Return [x, y] of the center of cell containing provided text 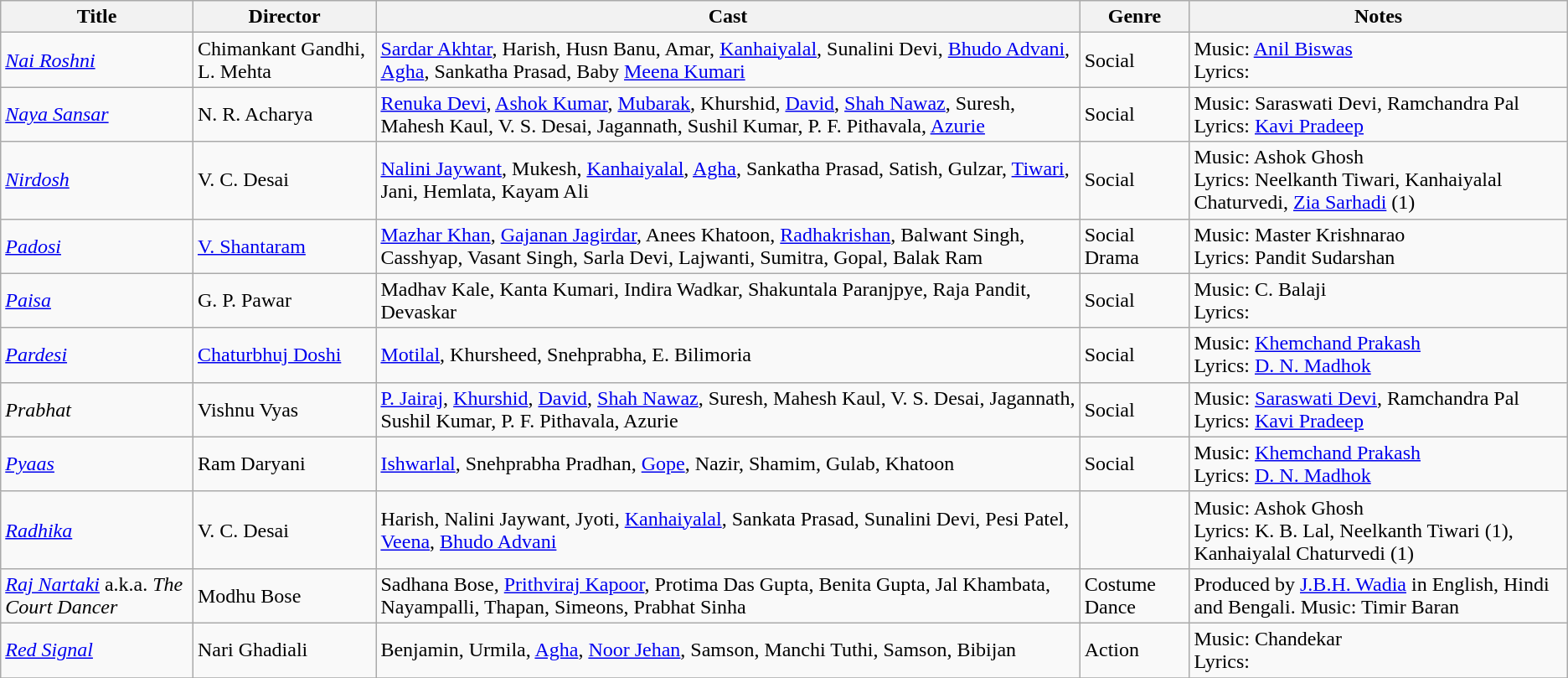
Nalini Jaywant, Mukesh, Kanhaiyalal, Agha, Sankatha Prasad, Satish, Gulzar, Tiwari, Jani, Hemlata, Kayam Ali [728, 180]
Produced by J.B.H. Wadia in English, Hindi and Bengali. Music: Timir Baran [1379, 595]
Pardesi [97, 355]
P. Jairaj, Khurshid, David, Shah Nawaz, Suresh, Mahesh Kaul, V. S. Desai, Jagannath, Sushil Kumar, P. F. Pithavala, Azurie [728, 409]
Nari Ghadiali [284, 650]
Music: ChandekarLyrics: [1379, 650]
Costume Dance [1134, 595]
Music: Ashok GhoshLyrics: K. B. Lal, Neelkanth Tiwari (1), Kanhaiyalal Chaturvedi (1) [1379, 530]
Social Drama [1134, 246]
Pyaas [97, 464]
Sardar Akhtar, Harish, Husn Banu, Amar, Kanhaiyalal, Sunalini Devi, Bhudo Advani, Agha, Sankatha Prasad, Baby Meena Kumari [728, 60]
Modhu Bose [284, 595]
Nirdosh [97, 180]
Action [1134, 650]
Motilal, Khursheed, Snehprabha, E. Bilimoria [728, 355]
Vishnu Vyas [284, 409]
Music: Anil BiswasLyrics: [1379, 60]
Harish, Nalini Jaywant, Jyoti, Kanhaiyalal, Sankata Prasad, Sunalini Devi, Pesi Patel, Veena, Bhudo Advani [728, 530]
Raj Nartaki a.k.a. The Court Dancer [97, 595]
Chaturbhuj Doshi [284, 355]
Ishwarlal, Snehprabha Pradhan, Gope, Nazir, Shamim, Gulab, Khatoon [728, 464]
Renuka Devi, Ashok Kumar, Mubarak, Khurshid, David, Shah Nawaz, Suresh, Mahesh Kaul, V. S. Desai, Jagannath, Sushil Kumar, P. F. Pithavala, Azurie [728, 114]
Music: Master KrishnaraoLyrics: Pandit Sudarshan [1379, 246]
Nai Roshni [97, 60]
Music: Ashok GhoshLyrics: Neelkanth Tiwari, Kanhaiyalal Chaturvedi, Zia Sarhadi (1) [1379, 180]
Radhika [97, 530]
G. P. Pawar [284, 300]
Red Signal [97, 650]
Sadhana Bose, Prithviraj Kapoor, Protima Das Gupta, Benita Gupta, Jal Khambata, Nayampalli, Thapan, Simeons, Prabhat Sinha [728, 595]
Ram Daryani [284, 464]
Director [284, 17]
Cast [728, 17]
Mazhar Khan, Gajanan Jagirdar, Anees Khatoon, Radhakrishan, Balwant Singh, Casshyap, Vasant Singh, Sarla Devi, Lajwanti, Sumitra, Gopal, Balak Ram [728, 246]
V. Shantaram [284, 246]
Paisa [97, 300]
Naya Sansar [97, 114]
N. R. Acharya [284, 114]
Madhav Kale, Kanta Kumari, Indira Wadkar, Shakuntala Paranjpye, Raja Pandit, Devaskar [728, 300]
Padosi [97, 246]
Prabhat [97, 409]
Notes [1379, 17]
Benjamin, Urmila, Agha, Noor Jehan, Samson, Manchi Tuthi, Samson, Bibijan [728, 650]
Title [97, 17]
Chimankant Gandhi, L. Mehta [284, 60]
Music: C. BalajiLyrics: [1379, 300]
Genre [1134, 17]
